Return the (x, y) coordinate for the center point of the cell that contains the specified text.  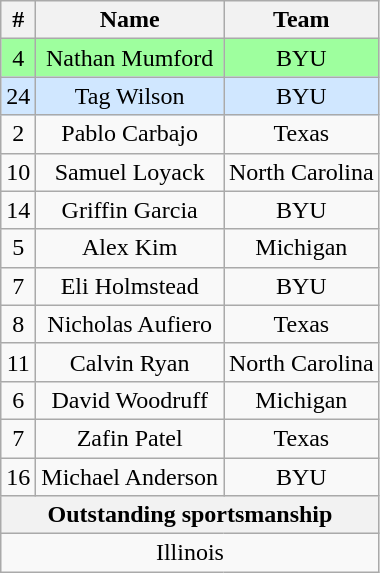
Alex Kim (130, 248)
14 (18, 210)
24 (18, 96)
8 (18, 324)
Eli Holmstead (130, 286)
Calvin Ryan (130, 362)
David Woodruff (130, 400)
4 (18, 58)
# (18, 20)
10 (18, 172)
16 (18, 477)
Zafin Patel (130, 438)
Tag Wilson (130, 96)
Griffin Garcia (130, 210)
Pablo Carbajo (130, 134)
Michael Anderson (130, 477)
11 (18, 362)
Nathan Mumford (130, 58)
6 (18, 400)
Nicholas Aufiero (130, 324)
Illinois (190, 553)
Team (302, 20)
Outstanding sportsmanship (190, 515)
2 (18, 134)
5 (18, 248)
Name (130, 20)
Samuel Loyack (130, 172)
